Output the (X, Y) coordinate of the center of the cell containing the given text.  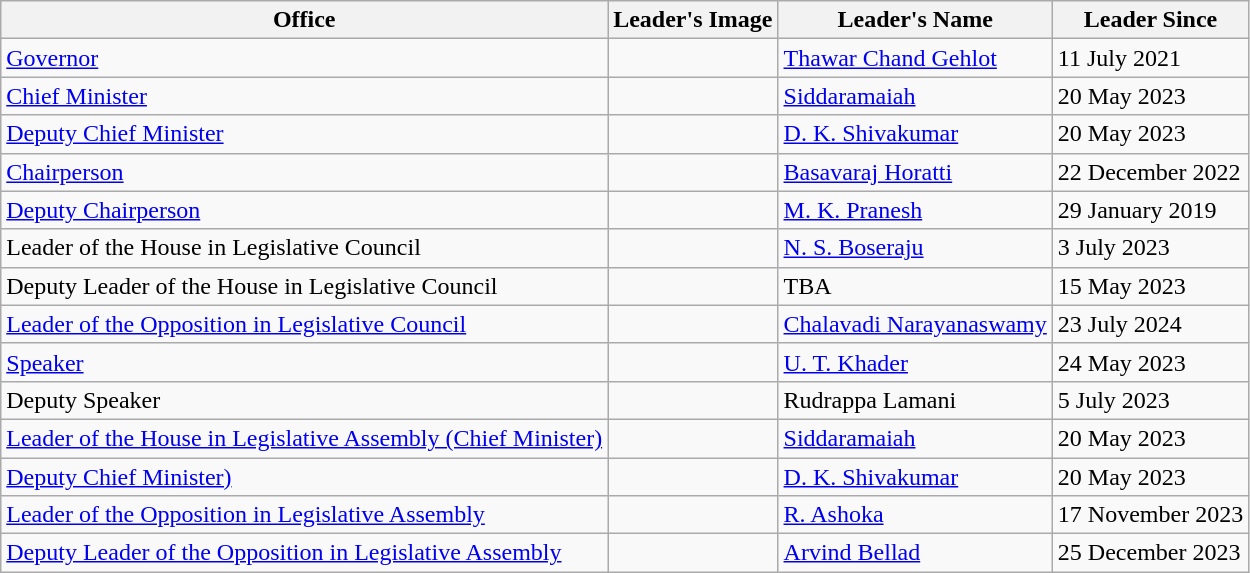
Deputy Chief Minister) (304, 477)
5 July 2023 (1150, 400)
3 July 2023 (1150, 248)
Deputy Chairperson (304, 210)
24 May 2023 (1150, 362)
Deputy Leader of the House in Legislative Council (304, 286)
Deputy Chief Minister (304, 134)
Leader of the House in Legislative Assembly (Chief Minister) (304, 438)
17 November 2023 (1150, 515)
23 July 2024 (1150, 324)
Chairperson (304, 172)
Deputy Speaker (304, 400)
Leader's Name (915, 20)
25 December 2023 (1150, 553)
Leader of the Opposition in Legislative Council (304, 324)
TBA (915, 286)
22 December 2022 (1150, 172)
N. S. Boseraju (915, 248)
U. T. Khader (915, 362)
Chief Minister (304, 96)
Basavaraj Horatti (915, 172)
Arvind Bellad (915, 553)
Rudrappa Lamani (915, 400)
Speaker (304, 362)
15 May 2023 (1150, 286)
R. Ashoka (915, 515)
29 January 2019 (1150, 210)
M. K. Pranesh (915, 210)
11 July 2021 (1150, 58)
Governor (304, 58)
Office (304, 20)
Chalavadi Narayanaswamy (915, 324)
Thawar Chand Gehlot (915, 58)
Deputy Leader of the Opposition in Legislative Assembly (304, 553)
Leader's Image (693, 20)
Leader of the House in Legislative Council (304, 248)
Leader of the Opposition in Legislative Assembly (304, 515)
Leader Since (1150, 20)
